Provide the (x, y) coordinate of the cell's center where the given text is located.  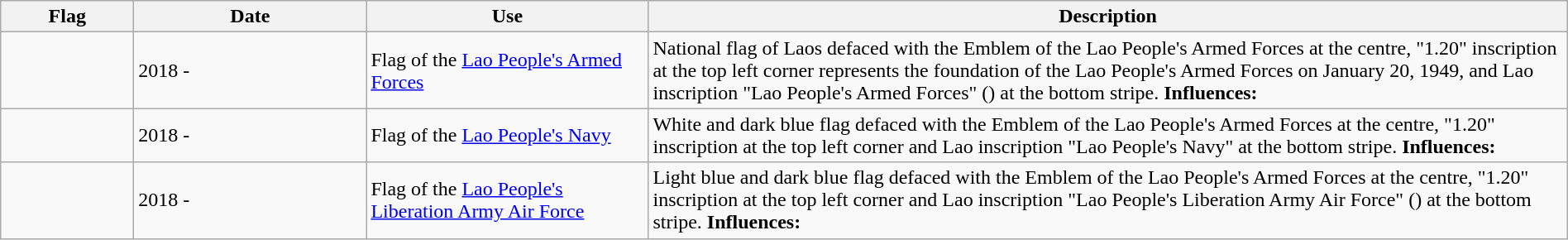
Flag of the Lao People's Liberation Army Air Force (508, 200)
Flag (68, 17)
Flag of the Lao People's Navy (508, 136)
Flag of the Lao People's Armed Forces (508, 70)
Date (250, 17)
Description (1108, 17)
Use (508, 17)
